Return the [X, Y] coordinate for the center point of the cell that contains the specified text.  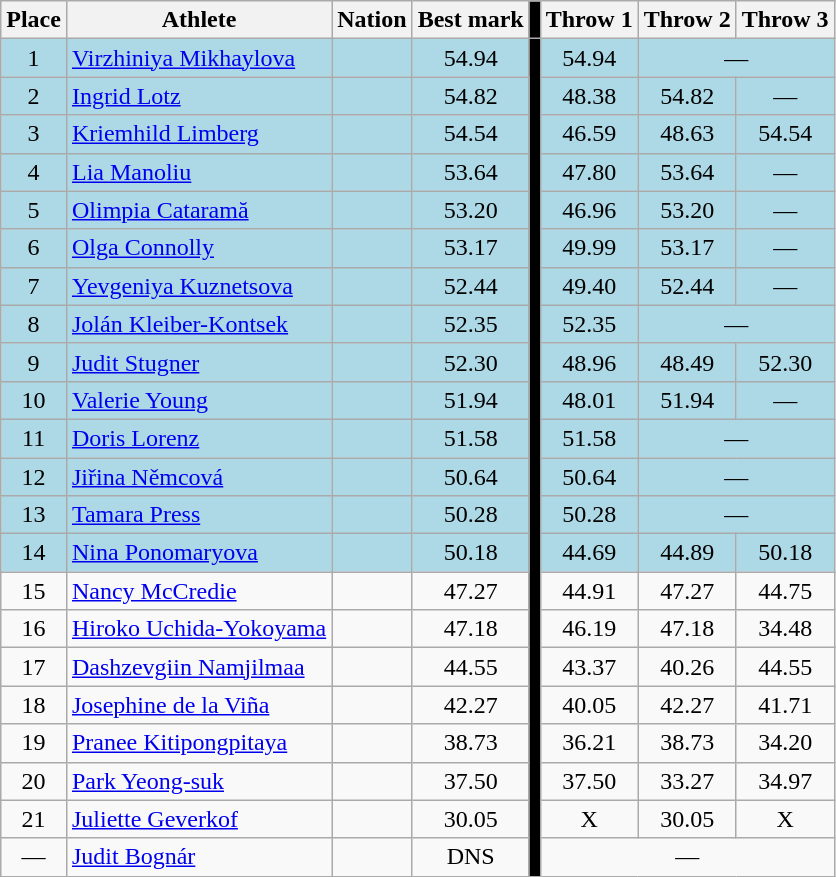
Athlete [198, 20]
Throw 1 [589, 20]
Yevgeniya Kuznetsova [198, 286]
33.27 [687, 781]
Throw 3 [785, 20]
34.97 [785, 781]
44.69 [589, 553]
48.96 [589, 362]
Doris Lorenz [198, 438]
11 [34, 438]
20 [34, 781]
Juliette Geverkof [198, 819]
Park Yeong-suk [198, 781]
Nancy McCredie [198, 591]
Virzhiniya Mikhaylova [198, 58]
49.99 [589, 248]
Olimpia Cataramă [198, 210]
Josephine de la Viña [198, 705]
48.49 [687, 362]
Tamara Press [198, 515]
16 [34, 629]
48.38 [589, 96]
DNS [470, 857]
Jolán Kleiber-Kontsek [198, 324]
Throw 2 [687, 20]
5 [34, 210]
44.91 [589, 591]
Dashzevgiin Namjilmaa [198, 667]
8 [34, 324]
40.05 [589, 705]
12 [34, 477]
2 [34, 96]
40.26 [687, 667]
41.71 [785, 705]
Olga Connolly [198, 248]
Judit Bognár [198, 857]
36.21 [589, 743]
46.96 [589, 210]
49.40 [589, 286]
Jiřina Němcová [198, 477]
Place [34, 20]
46.59 [589, 134]
46.19 [589, 629]
48.63 [687, 134]
48.01 [589, 400]
34.20 [785, 743]
Lia Manoliu [198, 172]
Ingrid Lotz [198, 96]
1 [34, 58]
47.80 [589, 172]
13 [34, 515]
Nation [372, 20]
Best mark [470, 20]
14 [34, 553]
10 [34, 400]
7 [34, 286]
Pranee Kitipongpitaya [198, 743]
Valerie Young [198, 400]
18 [34, 705]
Judit Stugner [198, 362]
6 [34, 248]
34.48 [785, 629]
15 [34, 591]
Nina Ponomaryova [198, 553]
Hiroko Uchida-Yokoyama [198, 629]
17 [34, 667]
19 [34, 743]
43.37 [589, 667]
44.89 [687, 553]
4 [34, 172]
3 [34, 134]
Kriemhild Limberg [198, 134]
9 [34, 362]
21 [34, 819]
44.75 [785, 591]
